Identify which cell holds the provided text, then report its [X, Y] central coordinate. 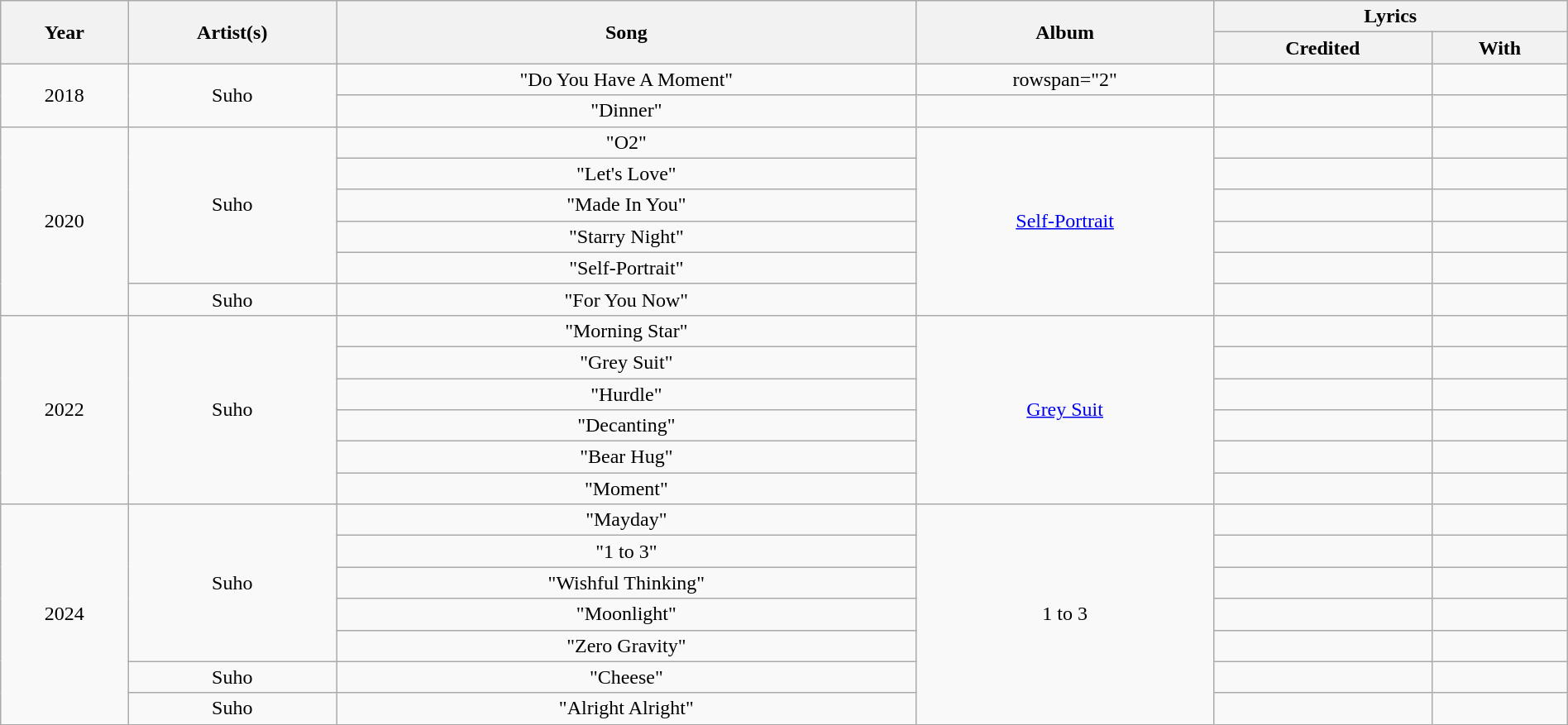
"Grey Suit" [627, 362]
"Alright Alright" [627, 708]
"Starry Night" [627, 236]
rowspan="2" [1065, 79]
Self-Portrait [1065, 221]
"Zero Gravity" [627, 646]
2020 [65, 221]
"Dinner" [627, 111]
"Moment" [627, 489]
2024 [65, 614]
"Decanting" [627, 426]
"Wishful Thinking" [627, 583]
Song [627, 32]
Album [1065, 32]
"O2" [627, 142]
"Bear Hug" [627, 457]
Credited [1322, 48]
"Cheese" [627, 677]
"Mayday" [627, 520]
"Moonlight" [627, 614]
Artist(s) [232, 32]
Lyrics [1390, 17]
"1 to 3" [627, 551]
2022 [65, 409]
"Morning Star" [627, 331]
"Made In You" [627, 205]
With [1500, 48]
Grey Suit [1065, 409]
"Self-Portrait" [627, 268]
"Do You Have A Moment" [627, 79]
1 to 3 [1065, 614]
Year [65, 32]
"For You Now" [627, 299]
"Let's Love" [627, 174]
2018 [65, 95]
"Hurdle" [627, 394]
